Capture the cell that displays the provided text and extract its (X, Y) central coordinate. 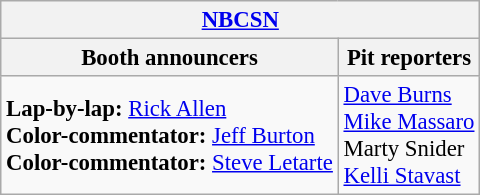
Booth announcers (170, 58)
Dave BurnsMike MassaroMarty SniderKelli Stavast (409, 136)
Pit reporters (409, 58)
NBCSN (240, 20)
Lap-by-lap: Rick AllenColor-commentator: Jeff BurtonColor-commentator: Steve Letarte (170, 136)
